Locate the cell with the specified text and output its (X, Y) center coordinate. 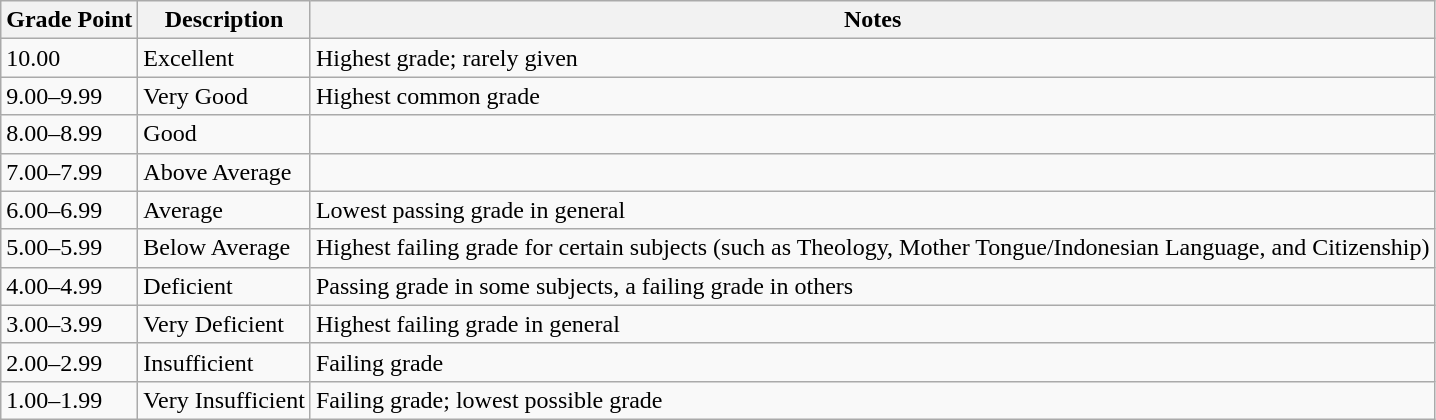
1.00–1.99 (70, 400)
Average (224, 210)
Excellent (224, 58)
Deficient (224, 286)
Description (224, 20)
Grade Point (70, 20)
Above Average (224, 172)
Failing grade (872, 362)
Very Good (224, 96)
Failing grade; lowest possible grade (872, 400)
Below Average (224, 248)
9.00–9.99 (70, 96)
Highest failing grade in general (872, 324)
6.00–6.99 (70, 210)
Highest failing grade for certain subjects (such as Theology, Mother Tongue/Indonesian Language, and Citizenship) (872, 248)
4.00–4.99 (70, 286)
Very Deficient (224, 324)
Highest grade; rarely given (872, 58)
Highest common grade (872, 96)
3.00–3.99 (70, 324)
7.00–7.99 (70, 172)
Notes (872, 20)
Good (224, 134)
Very Insufficient (224, 400)
5.00–5.99 (70, 248)
Passing grade in some subjects, a failing grade in others (872, 286)
2.00–2.99 (70, 362)
Lowest passing grade in general (872, 210)
Insufficient (224, 362)
8.00–8.99 (70, 134)
10.00 (70, 58)
